Extract the [x, y] coordinate from the center of the cell holding the provided text.  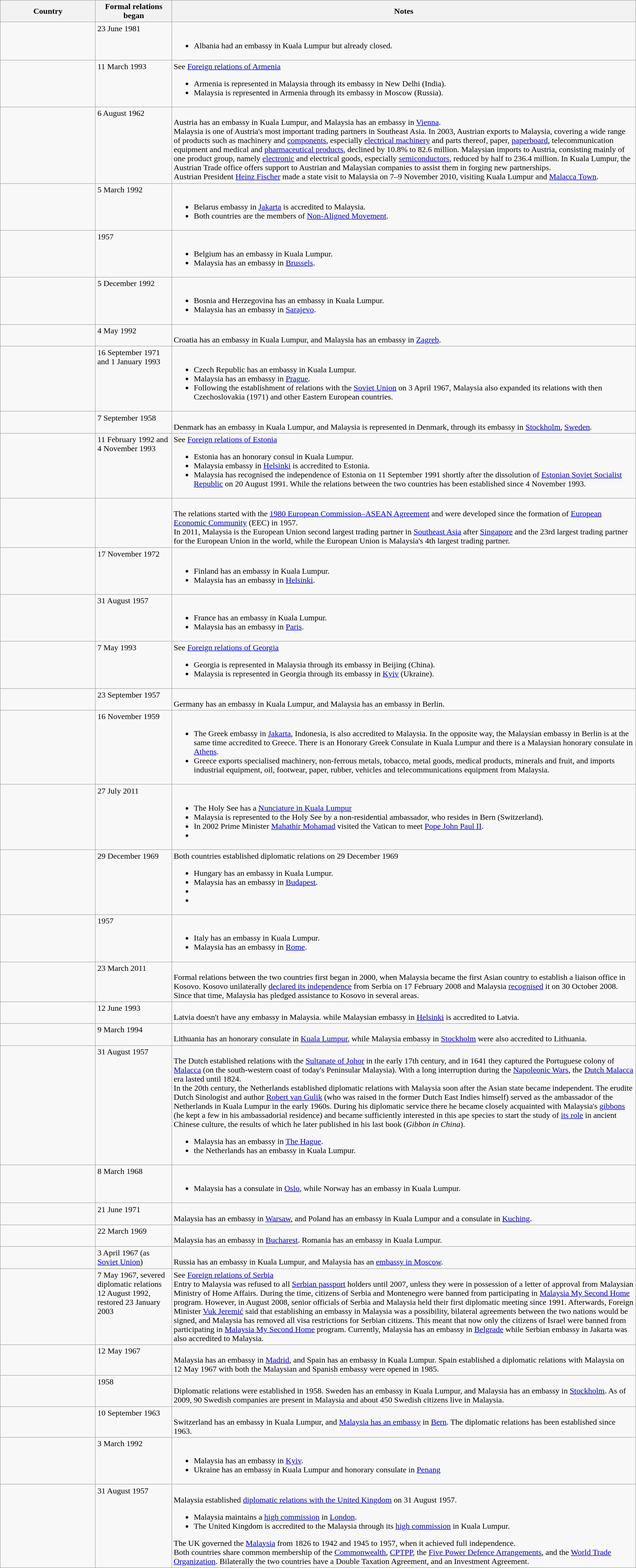
7 May 1993 [134, 665]
21 June 1971 [134, 1214]
16 September 1971 and 1 January 1993 [134, 379]
23 March 2011 [134, 982]
Italy has an embassy in Kuala Lumpur.Malaysia has an embassy in Rome. [404, 938]
Malaysia has an embassy in Bucharest. Romania has an embassy in Kuala Lumpur. [404, 1235]
5 March 1992 [134, 207]
12 June 1993 [134, 1012]
Both countries established diplomatic relations on 29 December 1969Hungary has an embassy in Kuala Lumpur.Malaysia has an embassy in Budapest. [404, 882]
16 November 1959 [134, 747]
7 May 1967, severed diplomatic relations 12 August 1992, restored 23 January 2003 [134, 1306]
Switzerland has an embassy in Kuala Lumpur, and Malaysia has an embassy in Bern. The diplomatic relations has been established since 1963. [404, 1422]
3 March 1992 [134, 1461]
France has an embassy in Kuala Lumpur.Malaysia has an embassy in Paris. [404, 618]
1958 [134, 1391]
22 March 1969 [134, 1235]
12 May 1967 [134, 1360]
6 August 1962 [134, 145]
Malaysia has an embassy in Kyiv.Ukraine has an embassy in Kuala Lumpur and honorary consulate in Penang [404, 1461]
11 March 1993 [134, 84]
27 July 2011 [134, 817]
Albania had an embassy in Kuala Lumpur but already closed. [404, 41]
9 March 1994 [134, 1035]
10 September 1963 [134, 1422]
29 December 1969 [134, 882]
23 September 1957 [134, 700]
Lithuania has an honorary consulate in Kuala Lumpur, while Malaysia embassy in Stockholm were also accredited to Lithuania. [404, 1035]
Belarus embassy in Jakarta is accredited to Malaysia.Both countries are the members of Non-Aligned Movement. [404, 207]
Notes [404, 11]
Country [48, 11]
7 September 1958 [134, 422]
8 March 1968 [134, 1184]
Bosnia and Herzegovina has an embassy in Kuala Lumpur.Malaysia has an embassy in Sarajevo. [404, 301]
Belgium has an embassy in Kuala Lumpur.Malaysia has an embassy in Brussels. [404, 254]
Malaysia has an embassy in Warsaw, and Poland has an embassy in Kuala Lumpur and a consulate in Kuching. [404, 1214]
Formal relations began [134, 11]
Denmark has an embassy in Kuala Lumpur, and Malaysia is represented in Denmark, through its embassy in Stockholm, Sweden. [404, 422]
17 November 1972 [134, 571]
5 December 1992 [134, 301]
11 February 1992 and 4 November 1993 [134, 466]
23 June 1981 [134, 41]
4 May 1992 [134, 335]
Malaysia has a consulate in Oslo, while Norway has an embassy in Kuala Lumpur. [404, 1184]
3 April 1967 (as Soviet Union) [134, 1257]
Latvia doesn't have any embassy in Malaysia. while Malaysian embassy in Helsinki is accredited to Latvia. [404, 1012]
Germany has an embassy in Kuala Lumpur, and Malaysia has an embassy in Berlin. [404, 700]
Croatia has an embassy in Kuala Lumpur, and Malaysia has an embassy in Zagreb. [404, 335]
Russia has an embassy in Kuala Lumpur, and Malaysia has an embassy in Moscow. [404, 1257]
Finland has an embassy in Kuala Lumpur.Malaysia has an embassy in Helsinki. [404, 571]
